Return the (x, y) coordinate for the center point of the cell that contains the specified text.  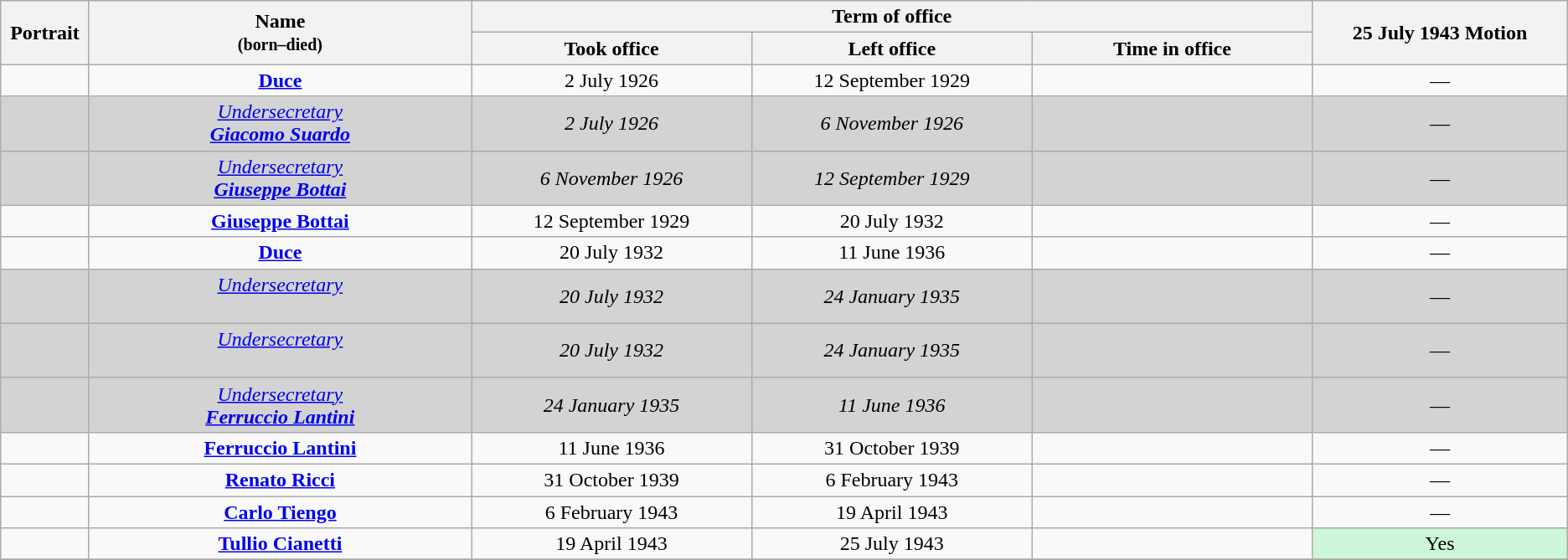
Carlo Tiengo (280, 511)
25 July 1943 (891, 544)
Term of office (892, 17)
Took office (611, 49)
Name(born–died) (280, 33)
Tullio Cianetti (280, 544)
UndersecretaryGiacomo Suardo (280, 124)
Time in office (1173, 49)
UndersecretaryFerruccio Lantini (280, 405)
Ferruccio Lantini (280, 448)
UndersecretaryGiuseppe Bottai (280, 177)
25 July 1943 Motion (1440, 33)
Yes (1440, 544)
Renato Ricci (280, 480)
Portrait (45, 33)
Left office (891, 49)
Giuseppe Bottai (280, 221)
